From the cell containing the given text, extract its center point as [X, Y] coordinate. 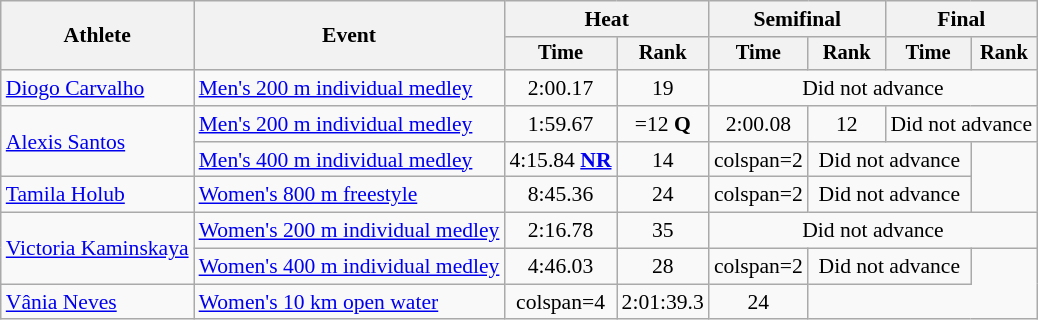
19 [663, 88]
Tamila Holub [98, 195]
Victoria Kaminskaya [98, 248]
Women's 10 km open water [350, 302]
Women's 800 m freestyle [350, 195]
2:00.17 [560, 88]
Women's 200 m individual medley [350, 231]
12 [847, 124]
Heat [606, 19]
8:45.36 [560, 195]
Vânia Neves [98, 302]
Semifinal [798, 19]
Athlete [98, 36]
Men's 400 m individual medley [350, 160]
=12 Q [663, 124]
2:01:39.3 [663, 302]
Alexis Santos [98, 142]
4:15.84 NR [560, 160]
Women's 400 m individual medley [350, 267]
35 [663, 231]
Final [961, 19]
14 [663, 160]
Event [350, 36]
4:46.03 [560, 267]
2:16.78 [560, 231]
2:00.08 [758, 124]
colspan=4 [560, 302]
1:59.67 [560, 124]
28 [663, 267]
Diogo Carvalho [98, 88]
